Scan for the cell matching the given text and deliver its [x, y] coordinate at center. 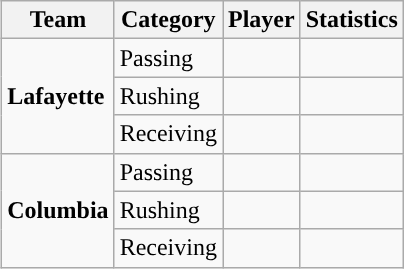
Statistics [352, 20]
Columbia [58, 210]
Team [58, 20]
Lafayette [58, 96]
Player [261, 20]
Category [168, 20]
